Scan for the cell matching the given text and deliver its (x, y) coordinate at center. 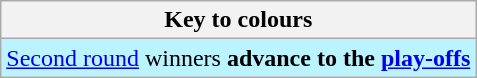
Second round winners advance to the play-offs (238, 58)
Key to colours (238, 20)
